Detect which cell encompasses the target text, then output its [X, Y] center coordinate. 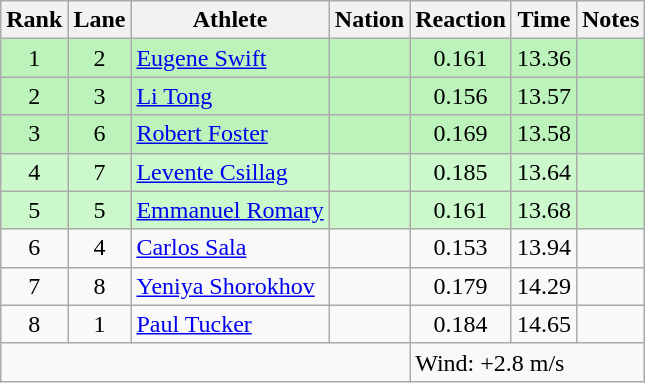
Lane [100, 20]
Notes [610, 20]
14.65 [544, 324]
Carlos Sala [230, 248]
13.94 [544, 248]
Emmanuel Romary [230, 210]
13.36 [544, 58]
Eugene Swift [230, 58]
13.64 [544, 172]
Robert Foster [230, 134]
Time [544, 20]
Wind: +2.8 m/s [528, 362]
0.156 [461, 96]
Li Tong [230, 96]
13.68 [544, 210]
Paul Tucker [230, 324]
Reaction [461, 20]
0.169 [461, 134]
Yeniya Shorokhov [230, 286]
0.179 [461, 286]
Nation [369, 20]
0.153 [461, 248]
14.29 [544, 286]
Athlete [230, 20]
0.185 [461, 172]
Levente Csillag [230, 172]
13.58 [544, 134]
13.57 [544, 96]
Rank [34, 20]
0.184 [461, 324]
